Identify which cell holds the provided text, then report its (x, y) central coordinate. 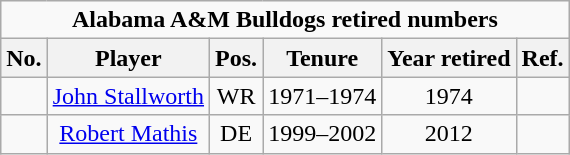
Ref. (542, 58)
1999–2002 (322, 134)
2012 (449, 134)
John Stallworth (128, 96)
No. (24, 58)
Pos. (236, 58)
1971–1974 (322, 96)
WR (236, 96)
DE (236, 134)
Player (128, 58)
1974 (449, 96)
Robert Mathis (128, 134)
Tenure (322, 58)
Alabama A&M Bulldogs retired numbers (285, 20)
Year retired (449, 58)
